Output the (X, Y) coordinate of the center of the cell containing the given text.  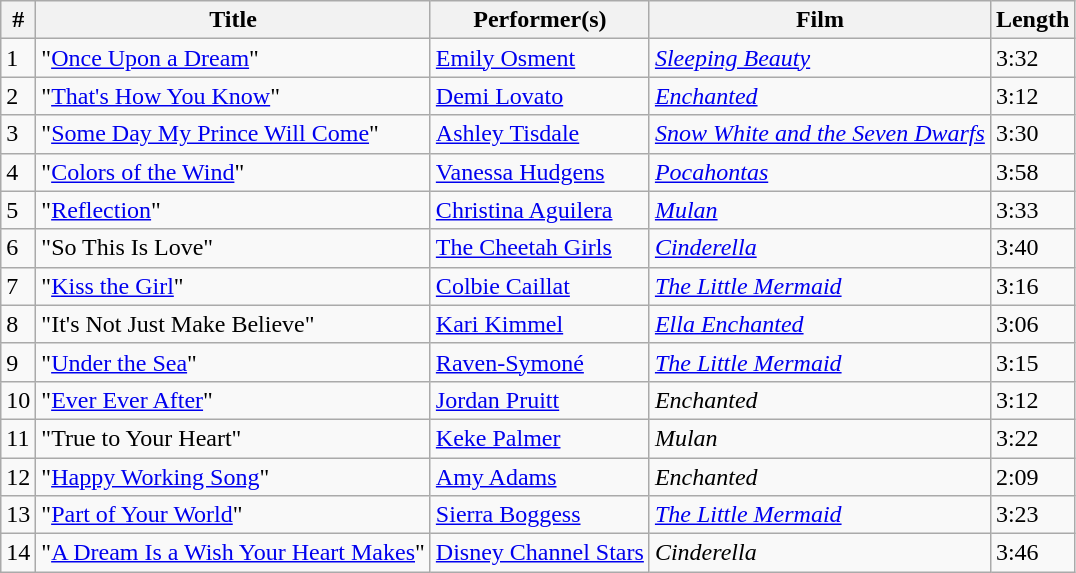
14 (18, 553)
2 (18, 96)
Film (820, 20)
"Reflection" (234, 210)
Title (234, 20)
Pocahontas (820, 172)
3:23 (1032, 515)
Snow White and the Seven Dwarfs (820, 134)
Vanessa Hudgens (540, 172)
Disney Channel Stars (540, 553)
"Under the Sea" (234, 362)
"Colors of the Wind" (234, 172)
Sierra Boggess (540, 515)
3:16 (1032, 286)
1 (18, 58)
3:15 (1032, 362)
Length (1032, 20)
"A Dream Is a Wish Your Heart Makes" (234, 553)
"True to Your Heart" (234, 438)
3:30 (1032, 134)
"Some Day My Prince Will Come" (234, 134)
13 (18, 515)
Colbie Caillat (540, 286)
3:32 (1032, 58)
3:33 (1032, 210)
Emily Osment (540, 58)
10 (18, 400)
Kari Kimmel (540, 324)
Keke Palmer (540, 438)
Performer(s) (540, 20)
"Kiss the Girl" (234, 286)
Ella Enchanted (820, 324)
Raven-Symoné (540, 362)
12 (18, 477)
11 (18, 438)
Amy Adams (540, 477)
3:40 (1032, 248)
Christina Aguilera (540, 210)
"Happy Working Song" (234, 477)
"Once Upon a Dream" (234, 58)
# (18, 20)
Sleeping Beauty (820, 58)
"That's How You Know" (234, 96)
3:46 (1032, 553)
6 (18, 248)
4 (18, 172)
"Part of Your World" (234, 515)
9 (18, 362)
"Ever Ever After" (234, 400)
3 (18, 134)
The Cheetah Girls (540, 248)
3:06 (1032, 324)
2:09 (1032, 477)
5 (18, 210)
Ashley Tisdale (540, 134)
7 (18, 286)
8 (18, 324)
3:22 (1032, 438)
Jordan Pruitt (540, 400)
Demi Lovato (540, 96)
3:58 (1032, 172)
"So This Is Love" (234, 248)
"It's Not Just Make Believe" (234, 324)
